Return the [x, y] coordinate for the center point of the cell that contains the specified text.  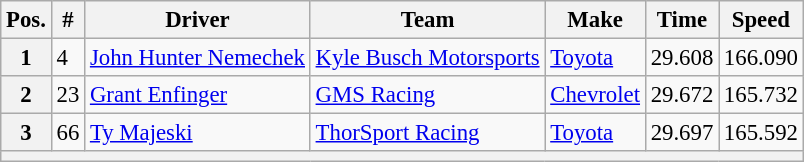
# [68, 20]
Speed [762, 20]
Kyle Busch Motorsports [428, 58]
Grant Enfinger [198, 95]
Chevrolet [595, 95]
Ty Majeski [198, 133]
23 [68, 95]
2 [26, 95]
4 [68, 58]
29.608 [682, 58]
29.672 [682, 95]
3 [26, 133]
John Hunter Nemechek [198, 58]
GMS Racing [428, 95]
Time [682, 20]
Team [428, 20]
66 [68, 133]
ThorSport Racing [428, 133]
165.592 [762, 133]
Pos. [26, 20]
29.697 [682, 133]
Make [595, 20]
166.090 [762, 58]
165.732 [762, 95]
1 [26, 58]
Driver [198, 20]
